Find where the given text appears and provide that cell's center as [X, Y] coordinate. 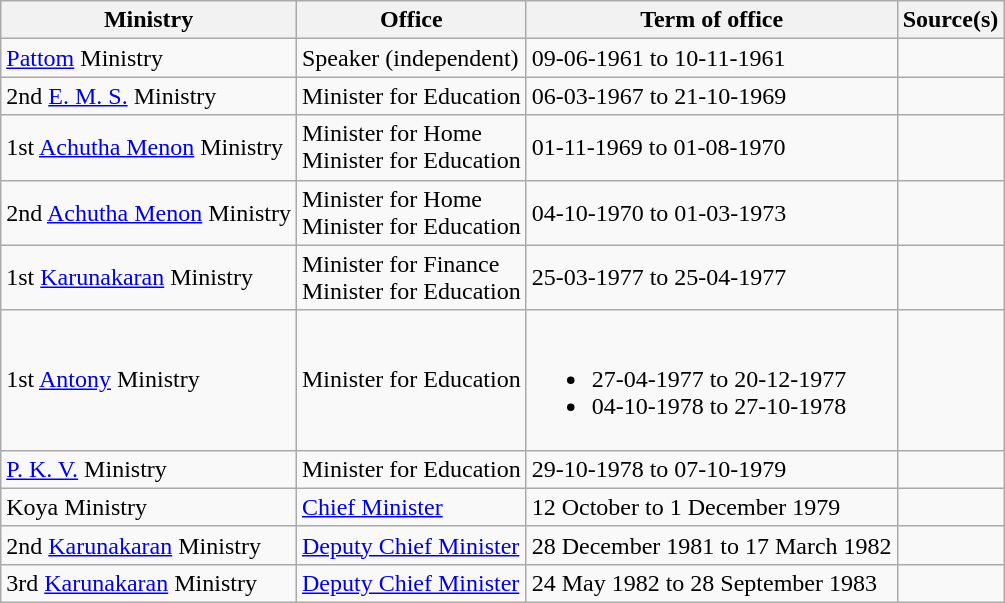
2nd Achutha Menon Ministry [149, 212]
Pattom Ministry [149, 58]
Minister for FinanceMinister for Education [411, 278]
Koya Ministry [149, 507]
1st Karunakaran Ministry [149, 278]
06-03-1967 to 21-10-1969 [712, 96]
1st Antony Ministry [149, 380]
3rd Karunakaran Ministry [149, 583]
24 May 1982 to 28 September 1983 [712, 583]
Office [411, 20]
09-06-1961 to 10-11-1961 [712, 58]
27-04-1977 to 20-12-197704-10-1978 to 27-10-1978 [712, 380]
12 October to 1 December 1979 [712, 507]
29-10-1978 to 07-10-1979 [712, 469]
01-11-1969 to 01-08-1970 [712, 148]
P. K. V. Ministry [149, 469]
28 December 1981 to 17 March 1982 [712, 545]
Source(s) [950, 20]
2nd E. M. S. Ministry [149, 96]
25-03-1977 to 25-04-1977 [712, 278]
Ministry [149, 20]
2nd Karunakaran Ministry [149, 545]
Chief Minister [411, 507]
1st Achutha Menon Ministry [149, 148]
04-10-1970 to 01-03-1973 [712, 212]
Speaker (independent) [411, 58]
Term of office [712, 20]
